Locate the cell with the specified text and output its [x, y] center coordinate. 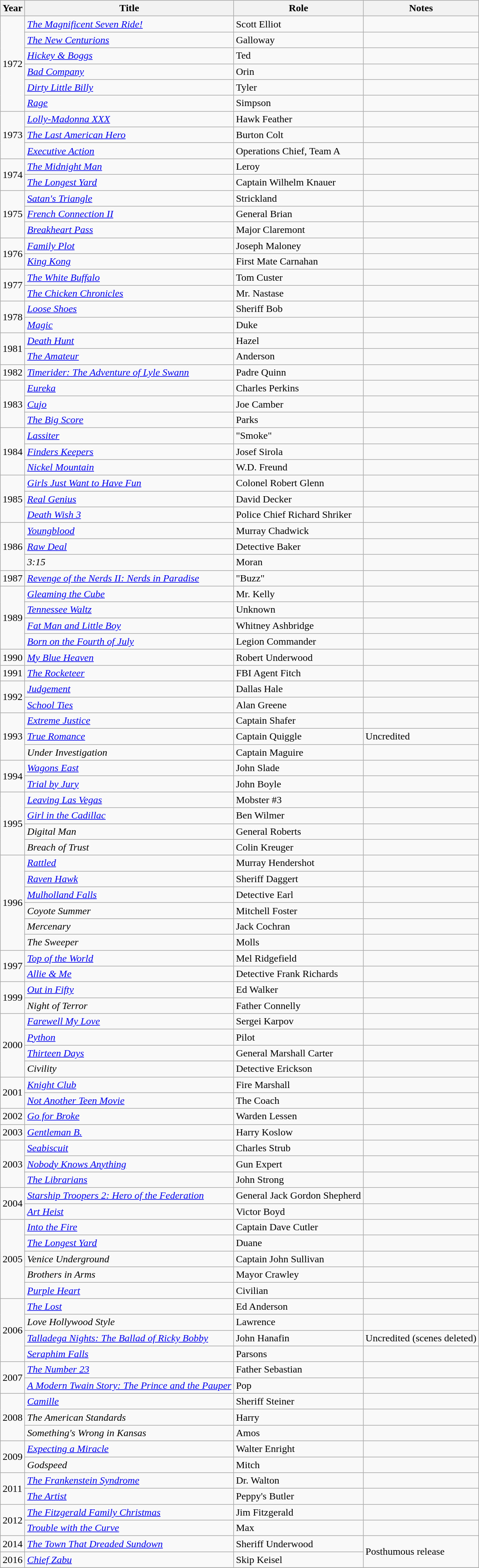
Purple Heart [129, 1291]
Venice Underground [129, 1259]
1995 [12, 824]
Mulholland Falls [129, 895]
Night of Terror [129, 1006]
Mr. Kelly [299, 594]
Coyote Summer [129, 910]
Robert Underwood [299, 657]
Ed Anderson [299, 1306]
Scott Elliot [299, 24]
Warden Lessen [299, 1116]
Pilot [299, 1037]
Captain John Sullivan [299, 1259]
Raw Deal [129, 547]
Fire Marshall [299, 1085]
Death Hunt [129, 341]
King Kong [129, 262]
Captain Maguire [299, 752]
"Smoke" [299, 435]
Legion Commander [299, 641]
Sheriff Steiner [299, 1401]
Girls Just Want to Have Fun [129, 483]
Youngblood [129, 531]
Molls [299, 942]
Death Wish 3 [129, 515]
1999 [12, 998]
The Sweeper [129, 942]
Leroy [299, 166]
Talladega Nights: The Ballad of Ricky Bobby [129, 1338]
Godspeed [129, 1464]
Raven Hawk [129, 879]
Go for Broke [129, 1116]
W.D. Freund [299, 467]
Ed Walker [299, 990]
Satan's Triangle [129, 198]
Amos [299, 1433]
The Rocketeer [129, 673]
Seraphim Falls [129, 1354]
Sheriff Underwood [299, 1544]
Lolly-Madonna XXX [129, 119]
Art Heist [129, 1212]
1974 [12, 174]
Josef Sirola [299, 451]
General Brian [299, 214]
The Number 23 [129, 1370]
Captain Dave Cutler [299, 1227]
Tyler [299, 87]
Love Hollywood Style [129, 1322]
1992 [12, 697]
Duane [299, 1243]
Sheriff Bob [299, 309]
Police Chief Richard Shriker [299, 515]
Hazel [299, 341]
Detective Baker [299, 547]
First Mate Carnahan [299, 262]
Charles Strub [299, 1148]
Anderson [299, 356]
Simpson [299, 103]
Sergei Karpov [299, 1021]
Duke [299, 325]
1975 [12, 214]
Title [129, 8]
Notes [421, 8]
Padre Quinn [299, 372]
2011 [12, 1489]
Eureka [129, 388]
Parks [299, 420]
2005 [12, 1259]
Major Claremont [299, 230]
2004 [12, 1203]
Unknown [299, 610]
1994 [12, 776]
Civilian [299, 1291]
Magic [129, 325]
Leaving Las Vegas [129, 800]
General Marshall Carter [299, 1053]
Dirty Little Billy [129, 87]
1987 [12, 578]
1973 [12, 135]
2002 [12, 1116]
Girl in the Cadillac [129, 816]
Captain Shafer [299, 721]
Joe Camber [299, 404]
Pop [299, 1385]
General Roberts [299, 831]
Detective Erickson [299, 1069]
Colin Kreuger [299, 847]
FBI Agent Fitch [299, 673]
The Frankenstein Syndrome [129, 1481]
Max [299, 1528]
Nickel Mountain [129, 467]
Expecting a Miracle [129, 1449]
Ben Wilmer [299, 816]
Gun Expert [299, 1164]
Harry [299, 1417]
Harry Koslow [299, 1132]
The Last American Hero [129, 135]
Family Plot [129, 246]
Gleaming the Cube [129, 594]
Judgement [129, 689]
Real Genius [129, 499]
Year [12, 8]
Mayor Crawley [299, 1275]
2001 [12, 1093]
The New Centurions [129, 40]
Mel Ridgefield [299, 958]
The Amateur [129, 356]
French Connection II [129, 214]
The Chicken Chronicles [129, 293]
1997 [12, 966]
Camille [129, 1401]
2000 [12, 1045]
The Fitzgerald Family Christmas [129, 1512]
Operations Chief, Team A [299, 151]
Murray Chadwick [299, 531]
1981 [12, 349]
Extreme Justice [129, 721]
Parsons [299, 1354]
Trouble with the Curve [129, 1528]
The Librarians [129, 1180]
Brothers in Arms [129, 1275]
1972 [12, 64]
Farewell My Love [129, 1021]
Mitchell Foster [299, 910]
The Big Score [129, 420]
Fat Man and Little Boy [129, 626]
Jim Fitzgerald [299, 1512]
General Jack Gordon Shepherd [299, 1195]
Tennessee Waltz [129, 610]
Mitch [299, 1464]
1986 [12, 547]
Gentleman B. [129, 1132]
1993 [12, 737]
2009 [12, 1457]
Detective Earl [299, 895]
The Magnificent Seven Ride! [129, 24]
Mercenary [129, 926]
A Modern Twain Story: The Prince and the Pauper [129, 1385]
1989 [12, 618]
Top of the World [129, 958]
John Slade [299, 768]
Breakheart Pass [129, 230]
David Decker [299, 499]
Sheriff Daggert [299, 879]
Lassiter [129, 435]
Father Connelly [299, 1006]
Victor Boyd [299, 1212]
Strickland [299, 198]
Bad Company [129, 72]
1978 [12, 317]
The Coach [299, 1101]
Alan Greene [299, 705]
Colonel Robert Glenn [299, 483]
Captain Quiggle [299, 737]
John Strong [299, 1180]
1982 [12, 372]
2008 [12, 1417]
1983 [12, 404]
Seabiscuit [129, 1148]
3:15 [129, 562]
Rattled [129, 863]
1977 [12, 285]
My Blue Heaven [129, 657]
School Ties [129, 705]
Peppy's Butler [299, 1496]
Timerider: The Adventure of Lyle Swann [129, 372]
Finders Keepers [129, 451]
Loose Shoes [129, 309]
Revenge of the Nerds II: Nerds in Paradise [129, 578]
Trial by Jury [129, 784]
Breach of Trust [129, 847]
Galloway [299, 40]
Hawk Feather [299, 119]
Mr. Nastase [299, 293]
Hickey & Boggs [129, 56]
Starship Troopers 2: Hero of the Federation [129, 1195]
Mobster #3 [299, 800]
Joseph Maloney [299, 246]
Orin [299, 72]
Allie & Me [129, 974]
Knight Club [129, 1085]
Uncredited (scenes deleted) [421, 1338]
1976 [12, 254]
1984 [12, 451]
Charles Perkins [299, 388]
1991 [12, 673]
Into the Fire [129, 1227]
Father Sebastian [299, 1370]
Jack Cochran [299, 926]
John Hanafin [299, 1338]
Something's Wrong in Kansas [129, 1433]
"Buzz" [299, 578]
Born on the Fourth of July [129, 641]
Tom Custer [299, 277]
Chief Zabu [129, 1560]
2014 [12, 1544]
Posthumous release [421, 1552]
The Lost [129, 1306]
Role [299, 8]
Burton Colt [299, 135]
Skip Keisel [299, 1560]
Nobody Knows Anything [129, 1164]
Civility [129, 1069]
John Boyle [299, 784]
The Town That Dreaded Sundown [129, 1544]
2007 [12, 1378]
Wagons East [129, 768]
Dallas Hale [299, 689]
Ted [299, 56]
Detective Frank Richards [299, 974]
Digital Man [129, 831]
The American Standards [129, 1417]
1985 [12, 499]
The White Buffalo [129, 277]
1996 [12, 903]
Walter Enright [299, 1449]
Dr. Walton [299, 1481]
Captain Wilhelm Knauer [299, 182]
2006 [12, 1330]
Lawrence [299, 1322]
Rage [129, 103]
Python [129, 1037]
2012 [12, 1520]
Whitney Ashbridge [299, 626]
2016 [12, 1560]
Thirteen Days [129, 1053]
Cujo [129, 404]
Moran [299, 562]
Executive Action [129, 151]
Out in Fifty [129, 990]
Uncredited [421, 737]
The Midnight Man [129, 166]
Not Another Teen Movie [129, 1101]
Murray Hendershot [299, 863]
1990 [12, 657]
Under Investigation [129, 752]
The Artist [129, 1496]
True Romance [129, 737]
